Identify which cell holds the provided text, then report its (X, Y) central coordinate. 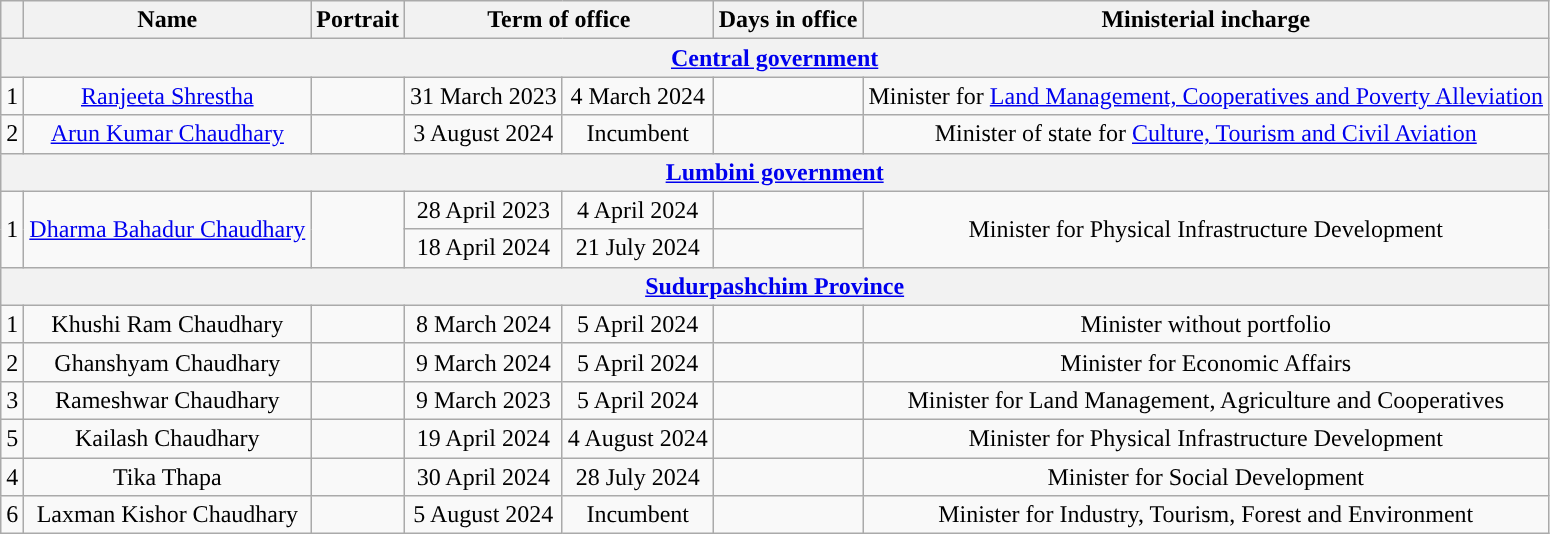
18 April 2024 (483, 248)
Minister of state for Culture, Tourism and Civil Aviation (1206, 134)
Term of office (558, 20)
Name (168, 20)
5 (12, 438)
Minister for Social Development (1206, 477)
6 (12, 515)
Ghanshyam Chaudhary (168, 362)
4 March 2024 (638, 96)
5 August 2024 (483, 515)
Minister without portfolio (1206, 324)
Minister for Economic Affairs (1206, 362)
30 April 2024 (483, 477)
8 March 2024 (483, 324)
Tika Thapa (168, 477)
Sudurpashchim Province (775, 286)
Days in office (788, 20)
9 March 2024 (483, 362)
Minister for Land Management, Agriculture and Cooperatives (1206, 400)
Ministerial incharge (1206, 20)
4 April 2024 (638, 210)
Minister for Industry, Tourism, Forest and Environment (1206, 515)
4 August 2024 (638, 438)
Dharma Bahadur Chaudhary (168, 229)
Central government (775, 58)
Rameshwar Chaudhary (168, 400)
4 (12, 477)
19 April 2024 (483, 438)
Minister for Land Management, Cooperatives and Poverty Alleviation (1206, 96)
28 April 2023 (483, 210)
31 March 2023 (483, 96)
Kailash Chaudhary (168, 438)
Khushi Ram Chaudhary (168, 324)
3 August 2024 (483, 134)
Lumbini government (775, 172)
Ranjeeta Shrestha (168, 96)
Portrait (358, 20)
Laxman Kishor Chaudhary (168, 515)
Arun Kumar Chaudhary (168, 134)
21 July 2024 (638, 248)
28 July 2024 (638, 477)
3 (12, 400)
9 March 2023 (483, 400)
